Capture the cell that displays the provided text and extract its [x, y] central coordinate. 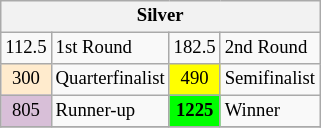
Quarterfinalist [110, 80]
2nd Round [270, 48]
112.5 [26, 48]
1225 [194, 112]
Semifinalist [270, 80]
Runner-up [110, 112]
182.5 [194, 48]
490 [194, 80]
Silver [160, 16]
805 [26, 112]
300 [26, 80]
1st Round [110, 48]
Winner [270, 112]
